Extract the (x, y) coordinate from the center of the cell holding the provided text.  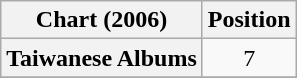
Taiwanese Albums (102, 58)
7 (249, 58)
Chart (2006) (102, 20)
Position (249, 20)
